Provide the [X, Y] coordinate of the cell's center where the given text is located.  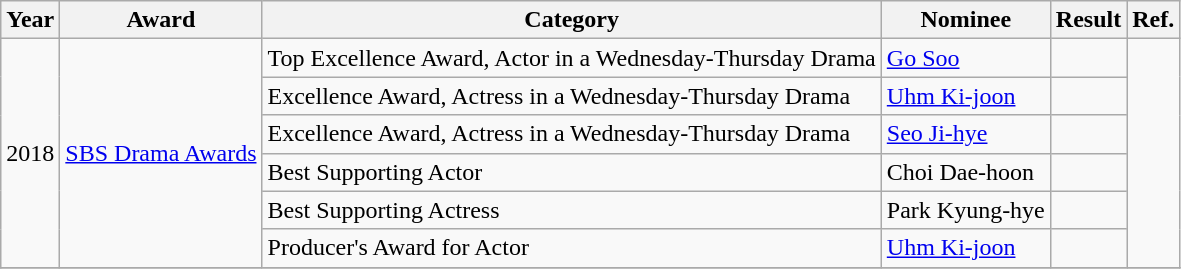
Top Excellence Award, Actor in a Wednesday-Thursday Drama [572, 58]
Nominee [966, 20]
2018 [30, 153]
Year [30, 20]
SBS Drama Awards [161, 153]
Producer's Award for Actor [572, 248]
Choi Dae-hoon [966, 172]
Best Supporting Actor [572, 172]
Award [161, 20]
Best Supporting Actress [572, 210]
Park Kyung-hye [966, 210]
Seo Ji-hye [966, 134]
Go Soo [966, 58]
Result [1088, 20]
Category [572, 20]
Ref. [1154, 20]
